Extract the (X, Y) coordinate from the center of the cell holding the provided text.  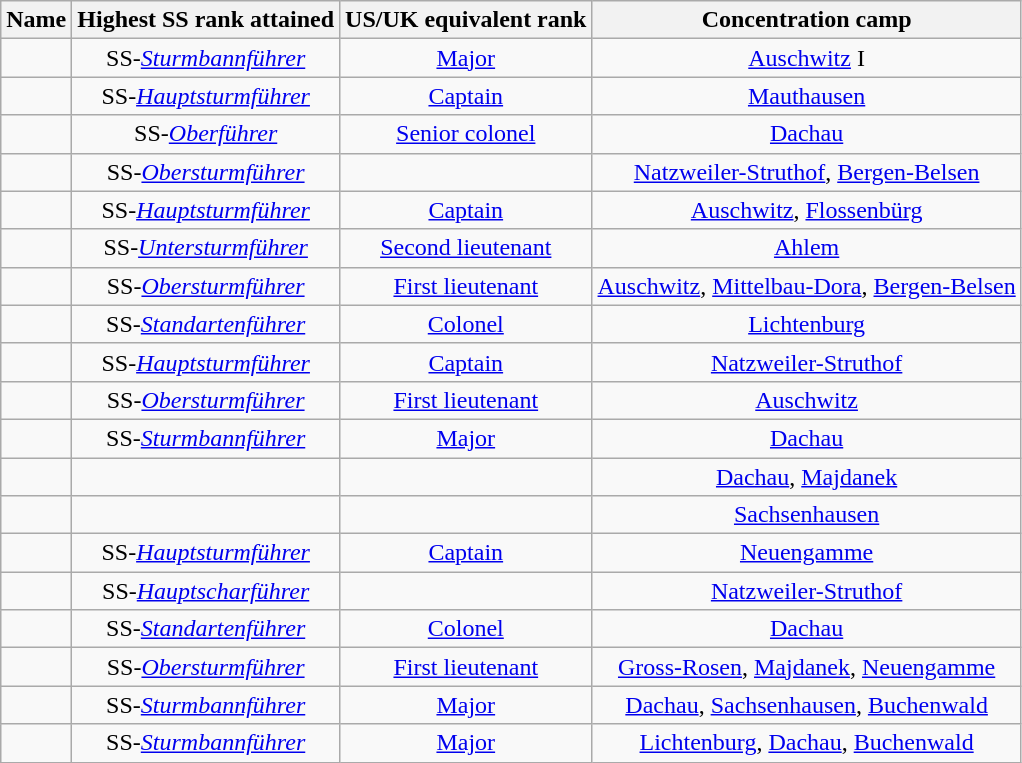
SS-Oberführer (206, 134)
Mauthausen (806, 96)
SS-Hauptscharführer (206, 591)
Second lieutenant (466, 248)
Auschwitz I (806, 58)
Lichtenburg (806, 324)
SS-Untersturmführer (206, 248)
Gross-Rosen, Majdanek, Neuengamme (806, 667)
Auschwitz, Mittelbau-Dora, Bergen-Belsen (806, 286)
Highest SS rank attained (206, 20)
Senior colonel (466, 134)
Lichtenburg, Dachau, Buchenwald (806, 743)
US/UK equivalent rank (466, 20)
Auschwitz (806, 400)
Name (36, 20)
Dachau, Sachsenhausen, Buchenwald (806, 705)
Dachau, Majdanek (806, 477)
Ahlem (806, 248)
Concentration camp (806, 20)
Sachsenhausen (806, 515)
Neuengamme (806, 553)
Auschwitz, Flossenbürg (806, 210)
Natzweiler-Struthof, Bergen-Belsen (806, 172)
